Return the (x, y) coordinate for the center point of the cell that contains the specified text.  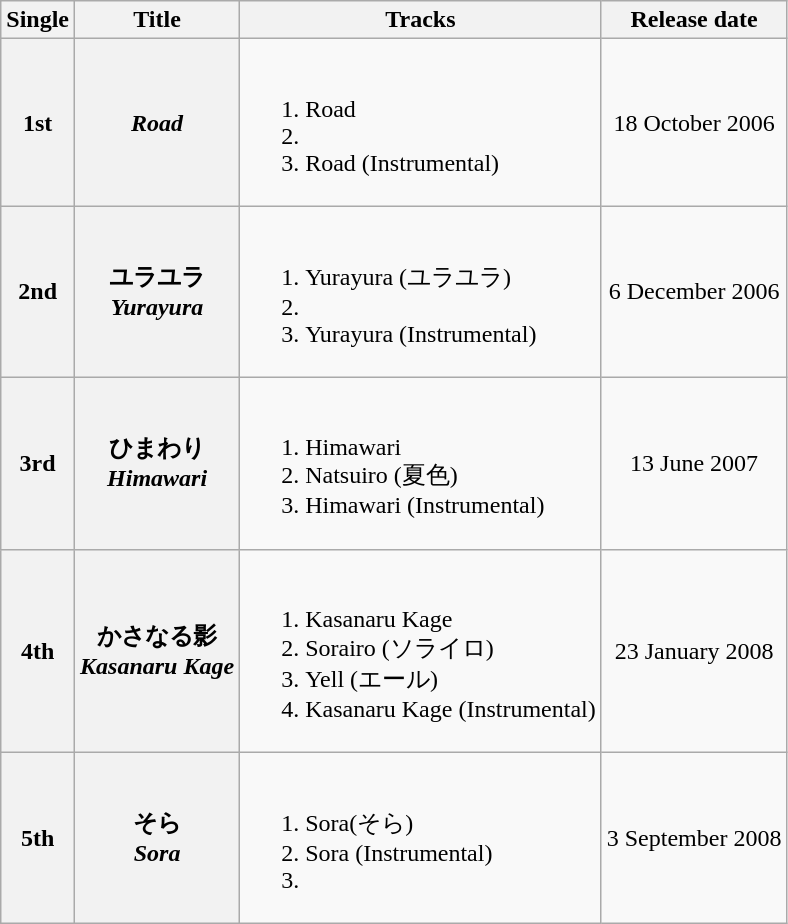
Sora(そら)Sora (Instrumental) (421, 838)
Single (38, 20)
Title (158, 20)
1st (38, 122)
23 January 2008 (694, 650)
Yurayura (ユラユラ)Yurayura (Instrumental) (421, 292)
ひまわり Himawari (158, 463)
6 December 2006 (694, 292)
Tracks (421, 20)
18 October 2006 (694, 122)
HimawariNatsuiro (夏色)Himawari (Instrumental) (421, 463)
かさなる影 Kasanaru Kage (158, 650)
Release date (694, 20)
3rd (38, 463)
2nd (38, 292)
RoadRoad (Instrumental) (421, 122)
4th (38, 650)
Road (158, 122)
Kasanaru KageSorairo (ソライロ)Yell (エール)Kasanaru Kage (Instrumental) (421, 650)
13 June 2007 (694, 463)
3 September 2008 (694, 838)
そら Sora (158, 838)
5th (38, 838)
ユラユラ Yurayura (158, 292)
